Identify which cell holds the provided text, then report its [X, Y] central coordinate. 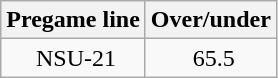
Over/under [210, 20]
NSU-21 [74, 58]
Pregame line [74, 20]
65.5 [210, 58]
